Locate the cell with the specified text and output its (X, Y) center coordinate. 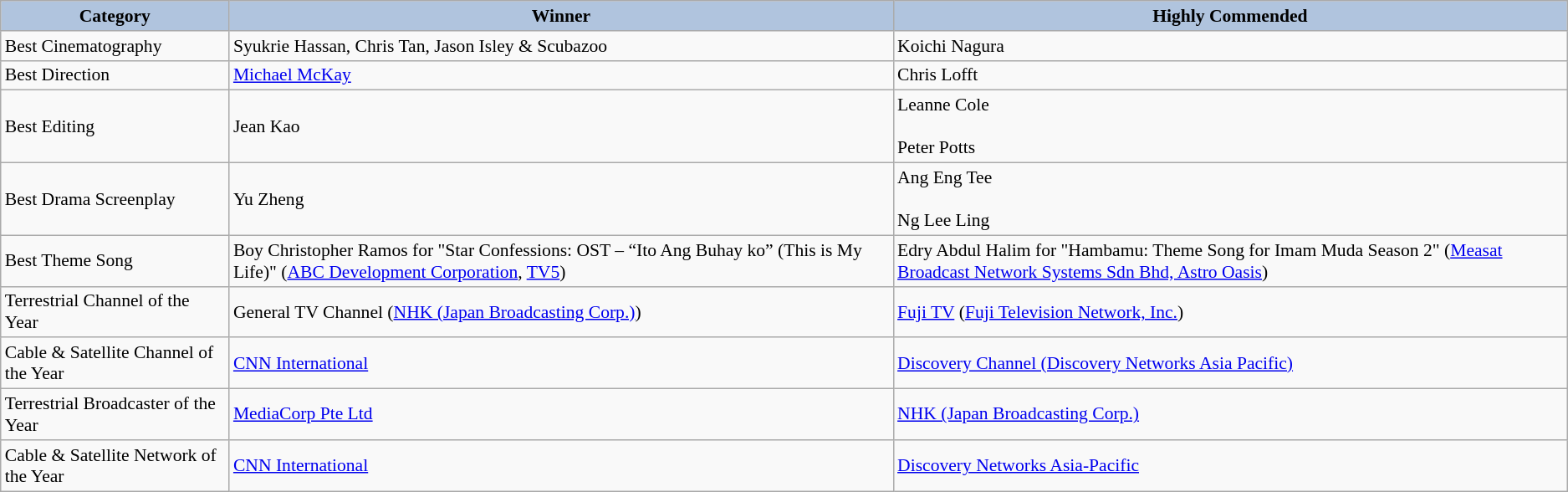
Discovery Networks Asia-Pacific (1230, 465)
Koichi Nagura (1230, 46)
Chris Lofft (1230, 75)
Highly Commended (1230, 16)
Winner (561, 16)
Cable & Satellite Channel of the Year (115, 363)
Best Drama Screenplay (115, 199)
Boy Christopher Ramos for "Star Confessions: OST – “Ito Ang Buhay ko” (This is My Life)" (ABC Development Corporation, TV5) (561, 261)
Syukrie Hassan, Chris Tan, Jason Isley & Scubazoo (561, 46)
Discovery Channel (Discovery Networks Asia Pacific) (1230, 363)
Cable & Satellite Network of the Year (115, 465)
Terrestrial Channel of the Year (115, 311)
Edry Abdul Halim for "Hambamu: Theme Song for Imam Muda Season 2" (Measat Broadcast Network Systems Sdn Bhd, Astro Oasis) (1230, 261)
Category (115, 16)
Terrestrial Broadcaster of the Year (115, 415)
MediaCorp Pte Ltd (561, 415)
Best Direction (115, 75)
Leanne Cole Peter Potts (1230, 127)
Jean Kao (561, 127)
NHK (Japan Broadcasting Corp.) (1230, 415)
General TV Channel (NHK (Japan Broadcasting Corp.)) (561, 311)
Yu Zheng (561, 199)
Best Cinematography (115, 46)
Best Editing (115, 127)
Michael McKay (561, 75)
Best Theme Song (115, 261)
Fuji TV (Fuji Television Network, Inc.) (1230, 311)
Ang Eng Tee Ng Lee Ling (1230, 199)
